Return [x, y] of the center of cell containing provided text 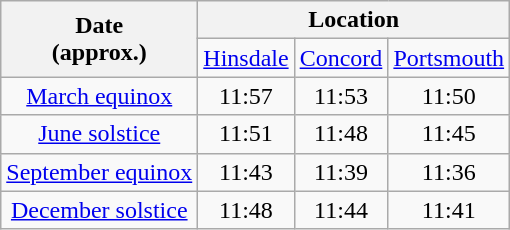
Location [354, 20]
11:45 [449, 134]
11:50 [449, 96]
11:51 [246, 134]
Date(approx.) [100, 39]
11:44 [341, 210]
11:39 [341, 172]
11:53 [341, 96]
Portsmouth [449, 58]
December solstice [100, 210]
March equinox [100, 96]
11:57 [246, 96]
June solstice [100, 134]
September equinox [100, 172]
11:41 [449, 210]
Concord [341, 58]
11:43 [246, 172]
Hinsdale [246, 58]
11:36 [449, 172]
